Output the (x, y) coordinate of the center of the cell containing the given text.  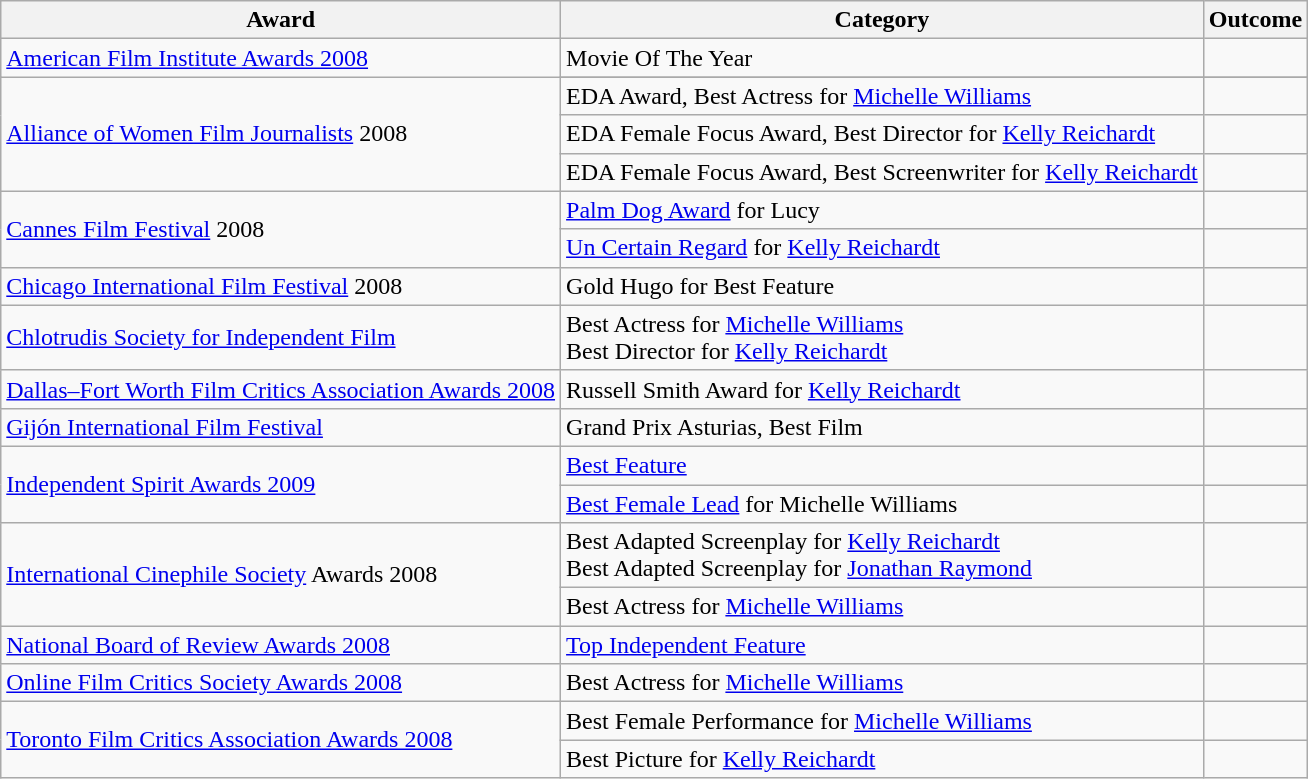
Best Picture for Kelly Reichardt (882, 759)
Gold Hugo for Best Feature (882, 286)
Best Actress for Michelle Williams Best Director for Kelly Reichardt (882, 338)
International Cinephile Society Awards 2008 (281, 574)
Online Film Critics Society Awards 2008 (281, 683)
Independent Spirit Awards 2009 (281, 484)
Gijón International Film Festival (281, 427)
Cannes Film Festival 2008 (281, 229)
EDA Award, Best Actress for Michelle Williams (882, 96)
EDA Female Focus Award, Best Director for Kelly Reichardt (882, 134)
Palm Dog Award for Lucy (882, 210)
Award (281, 20)
Alliance of Women Film Journalists 2008 (281, 134)
Outcome (1255, 20)
EDA Female Focus Award, Best Screenwriter for Kelly Reichardt (882, 172)
Movie Of The Year (882, 58)
National Board of Review Awards 2008 (281, 645)
Dallas–Fort Worth Film Critics Association Awards 2008 (281, 389)
Category (882, 20)
Chicago International Film Festival 2008 (281, 286)
Best Feature (882, 465)
Top Independent Feature (882, 645)
Toronto Film Critics Association Awards 2008 (281, 740)
Russell Smith Award for Kelly Reichardt (882, 389)
American Film Institute Awards 2008 (281, 58)
Grand Prix Asturias, Best Film (882, 427)
Chlotrudis Society for Independent Film (281, 338)
Un Certain Regard for Kelly Reichardt (882, 248)
Best Adapted Screenplay for Kelly ReichardtBest Adapted Screenplay for Jonathan Raymond (882, 556)
Best Female Performance for Michelle Williams (882, 721)
Best Female Lead for Michelle Williams (882, 503)
